Return (x, y) of the center of cell containing provided text 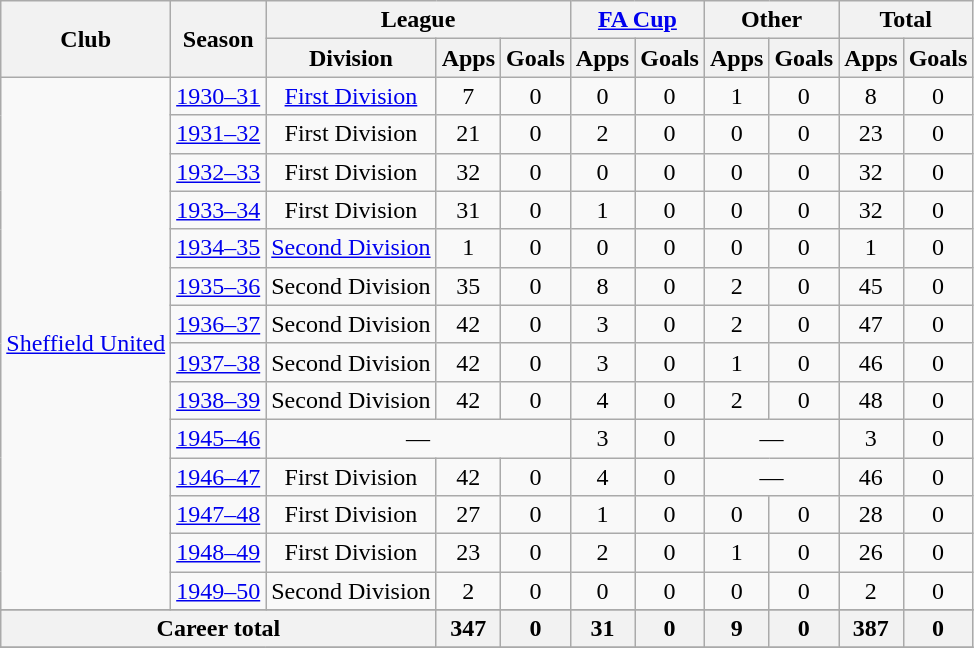
1949–50 (218, 591)
Club (86, 39)
347 (468, 629)
Season (218, 39)
1935–36 (218, 286)
1934–35 (218, 248)
1932–33 (218, 172)
45 (871, 286)
1930–31 (218, 96)
1937–38 (218, 362)
1948–49 (218, 553)
27 (468, 515)
Division (351, 58)
1933–34 (218, 210)
21 (468, 134)
Career total (218, 629)
FA Cup (637, 20)
Sheffield United (86, 344)
26 (871, 553)
1945–46 (218, 438)
League (418, 20)
1931–32 (218, 134)
7 (468, 96)
47 (871, 324)
28 (871, 515)
1936–37 (218, 324)
35 (468, 286)
387 (871, 629)
9 (736, 629)
48 (871, 400)
1938–39 (218, 400)
Total (906, 20)
1946–47 (218, 477)
Other (771, 20)
1947–48 (218, 515)
